Scan for the cell matching the given text and deliver its (x, y) coordinate at center. 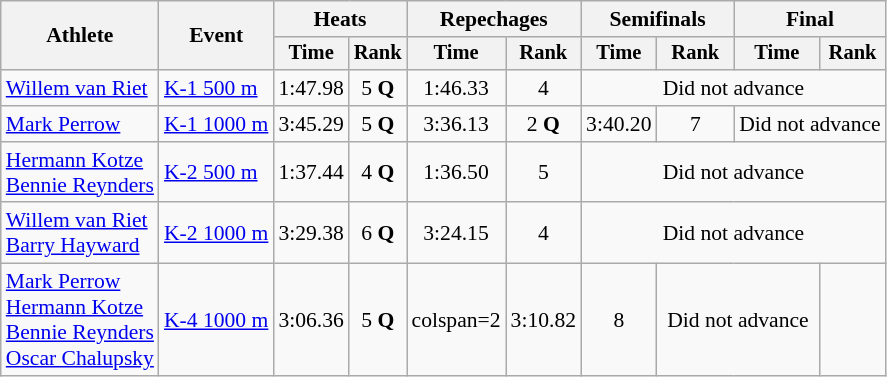
4 Q (378, 172)
1:46.33 (456, 88)
1:36.50 (456, 172)
2 Q (544, 124)
Repechages (494, 19)
Willem van Riet (80, 88)
Final (810, 19)
K-1 500 m (216, 88)
Semifinals (658, 19)
6 Q (378, 234)
3:40.20 (618, 124)
Heats (340, 19)
1:47.98 (310, 88)
Hermann Kotze Bennie Reynders (80, 172)
3:10.82 (544, 320)
Event (216, 36)
colspan=2 (456, 320)
K-1 1000 m (216, 124)
Mark Perrow Hermann KotzeBennie ReyndersOscar Chalupsky (80, 320)
3:45.29 (310, 124)
1:37.44 (310, 172)
7 (696, 124)
3:06.36 (310, 320)
K-2 1000 m (216, 234)
Athlete (80, 36)
K-4 1000 m (216, 320)
Willem van Riet Barry Hayward (80, 234)
K-2 500 m (216, 172)
5 (544, 172)
Mark Perrow (80, 124)
8 (618, 320)
3:24.15 (456, 234)
3:29.38 (310, 234)
3:36.13 (456, 124)
